From the cell containing the given text, extract its center point as [x, y] coordinate. 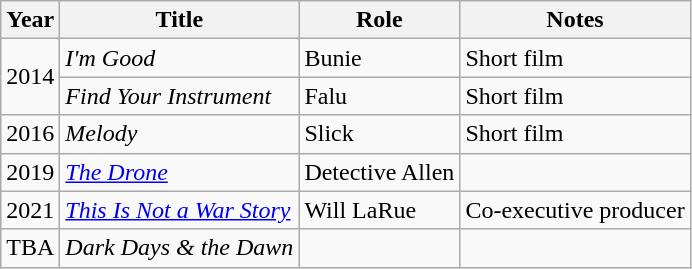
TBA [30, 248]
2019 [30, 172]
Slick [380, 134]
Year [30, 20]
I'm Good [180, 58]
2016 [30, 134]
2014 [30, 77]
Notes [575, 20]
Dark Days & the Dawn [180, 248]
Role [380, 20]
Title [180, 20]
Bunie [380, 58]
Detective Allen [380, 172]
Co-executive producer [575, 210]
Will LaRue [380, 210]
This Is Not a War Story [180, 210]
The Drone [180, 172]
Melody [180, 134]
Find Your Instrument [180, 96]
Falu [380, 96]
2021 [30, 210]
